Capture the cell that displays the provided text and extract its [X, Y] central coordinate. 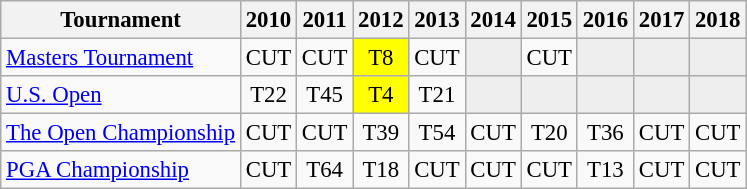
2014 [493, 20]
T36 [605, 133]
2015 [549, 20]
T4 [381, 95]
T13 [605, 170]
2011 [325, 20]
T18 [381, 170]
2018 [718, 20]
U.S. Open [121, 95]
2017 [661, 20]
T64 [325, 170]
2013 [437, 20]
2010 [268, 20]
2016 [605, 20]
T45 [325, 95]
T20 [549, 133]
PGA Championship [121, 170]
T21 [437, 95]
T22 [268, 95]
T8 [381, 58]
T54 [437, 133]
The Open Championship [121, 133]
2012 [381, 20]
Masters Tournament [121, 58]
Tournament [121, 20]
T39 [381, 133]
